Extract the [X, Y] coordinate from the center of the cell holding the provided text.  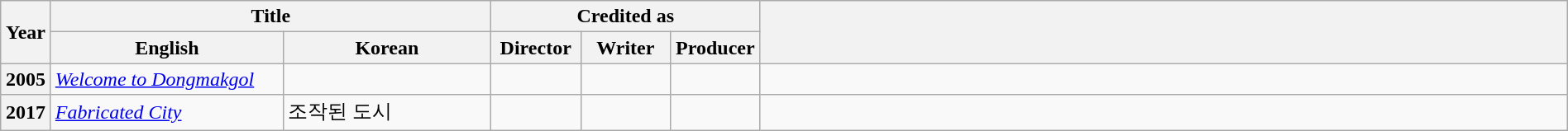
Fabricated City [167, 112]
Welcome to Dongmakgol [167, 79]
Year [26, 32]
조작된 도시 [387, 112]
Title [270, 16]
Director [536, 48]
Writer [625, 48]
2005 [26, 79]
Korean [387, 48]
English [167, 48]
Credited as [625, 16]
Producer [716, 48]
2017 [26, 112]
